Identify which cell holds the provided text, then report its [X, Y] central coordinate. 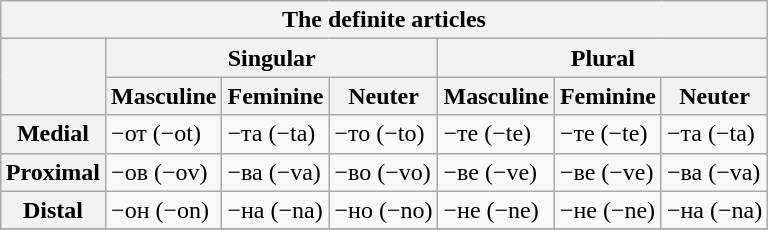
−он (−on) [164, 210]
Singular [272, 58]
Plural [603, 58]
Distal [52, 210]
The definite articles [384, 20]
Medial [52, 134]
−во (−vo) [384, 172]
−от (−ot) [164, 134]
Proximal [52, 172]
−то (−to) [384, 134]
−но (−no) [384, 210]
−ов (−ov) [164, 172]
